Scan for the cell matching the given text and deliver its (x, y) coordinate at center. 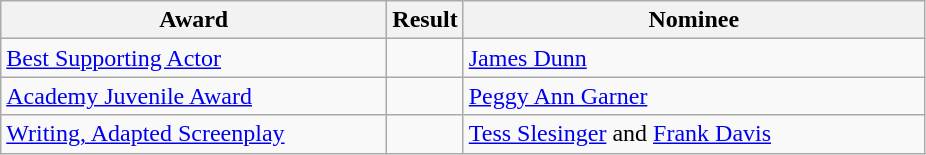
Nominee (694, 20)
Award (194, 20)
Academy Juvenile Award (194, 96)
Tess Slesinger and Frank Davis (694, 134)
Best Supporting Actor (194, 58)
Peggy Ann Garner (694, 96)
James Dunn (694, 58)
Writing, Adapted Screenplay (194, 134)
Result (425, 20)
